Output the [X, Y] coordinate of the center of the cell containing the given text.  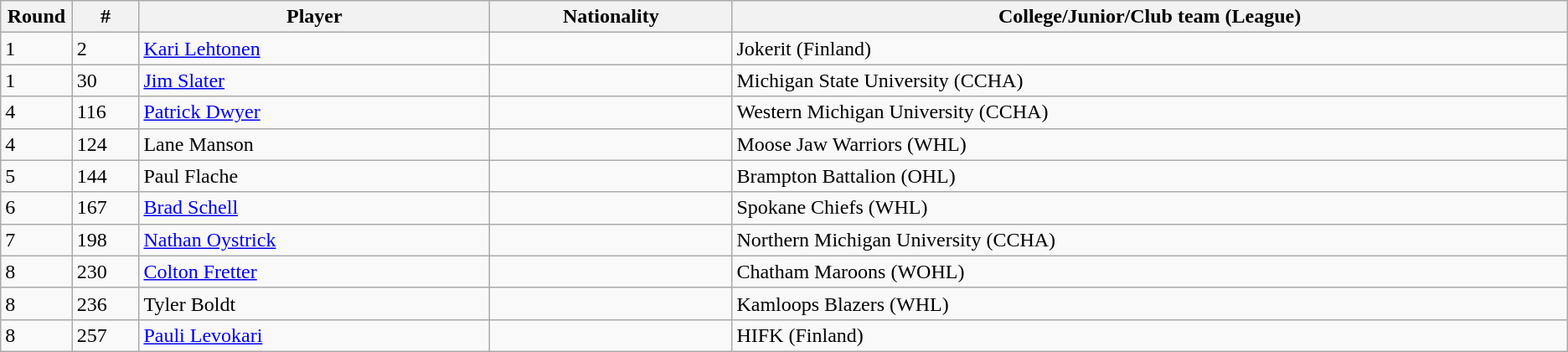
Pauli Levokari [315, 335]
Paul Flache [315, 176]
Nationality [611, 17]
Moose Jaw Warriors (WHL) [1149, 144]
# [106, 17]
Kamloops Blazers (WHL) [1149, 303]
116 [106, 112]
Lane Manson [315, 144]
Michigan State University (CCHA) [1149, 80]
College/Junior/Club team (League) [1149, 17]
Jokerit (Finland) [1149, 49]
Brampton Battalion (OHL) [1149, 176]
Kari Lehtonen [315, 49]
198 [106, 240]
Round [37, 17]
Player [315, 17]
Brad Schell [315, 208]
Nathan Oystrick [315, 240]
6 [37, 208]
5 [37, 176]
HIFK (Finland) [1149, 335]
230 [106, 272]
167 [106, 208]
Jim Slater [315, 80]
7 [37, 240]
257 [106, 335]
Patrick Dwyer [315, 112]
Northern Michigan University (CCHA) [1149, 240]
2 [106, 49]
Colton Fretter [315, 272]
Western Michigan University (CCHA) [1149, 112]
Tyler Boldt [315, 303]
144 [106, 176]
236 [106, 303]
Spokane Chiefs (WHL) [1149, 208]
Chatham Maroons (WOHL) [1149, 272]
30 [106, 80]
124 [106, 144]
